For the text-containing cell, return its midpoint in (X, Y) coordinate format. 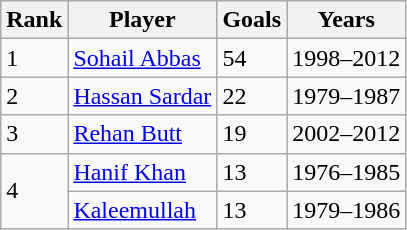
1979–1986 (346, 210)
1979–1987 (346, 96)
4 (34, 191)
1976–1985 (346, 172)
Rank (34, 20)
3 (34, 134)
Rehan Butt (142, 134)
Hassan Sardar (142, 96)
Sohail Abbas (142, 58)
Player (142, 20)
22 (252, 96)
Hanif Khan (142, 172)
Goals (252, 20)
1 (34, 58)
19 (252, 134)
54 (252, 58)
2 (34, 96)
2002–2012 (346, 134)
Kaleemullah (142, 210)
1998–2012 (346, 58)
Years (346, 20)
